Detect which cell encompasses the target text, then output its (x, y) center coordinate. 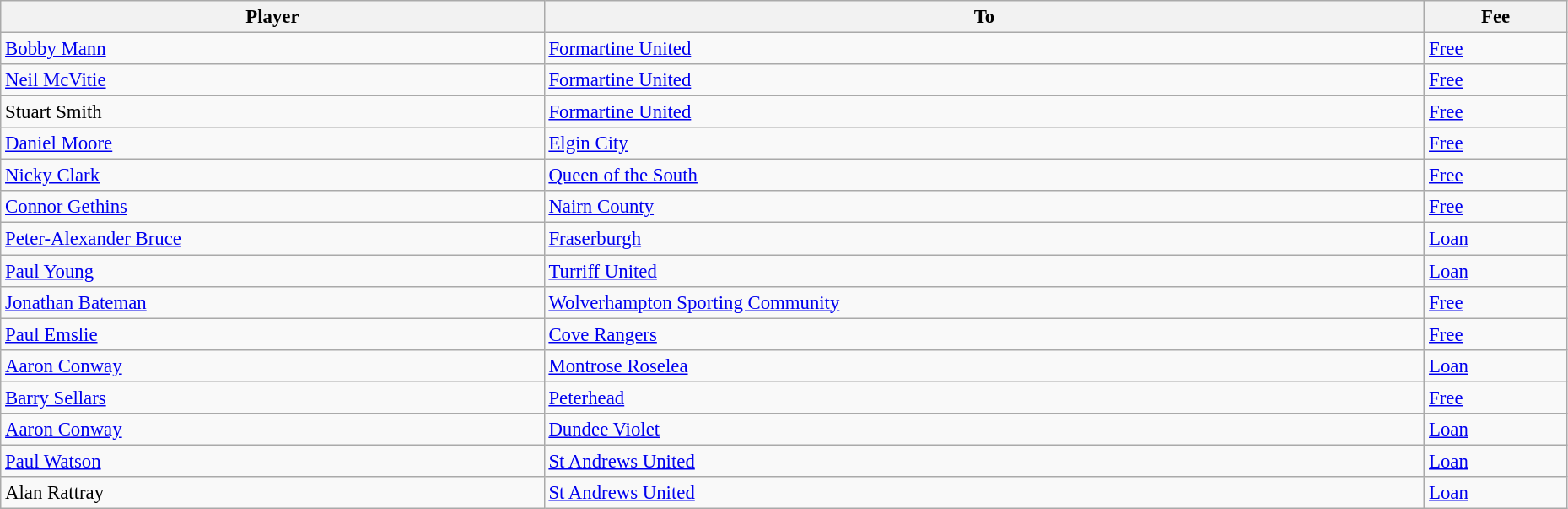
Barry Sellars (272, 398)
Wolverhampton Sporting Community (984, 302)
Alan Rattray (272, 493)
Paul Young (272, 271)
Neil McVitie (272, 80)
Fee (1496, 17)
Dundee Violet (984, 430)
Cove Rangers (984, 334)
Peter-Alexander Bruce (272, 239)
Daniel Moore (272, 143)
Bobby Mann (272, 49)
Player (272, 17)
Paul Emslie (272, 334)
Turriff United (984, 271)
Nicky Clark (272, 176)
Nairn County (984, 207)
Jonathan Bateman (272, 302)
To (984, 17)
Elgin City (984, 143)
Stuart Smith (272, 112)
Queen of the South (984, 176)
Montrose Roselea (984, 366)
Fraserburgh (984, 239)
Connor Gethins (272, 207)
Paul Watson (272, 461)
Peterhead (984, 398)
